Locate the cell with the specified text and output its [x, y] center coordinate. 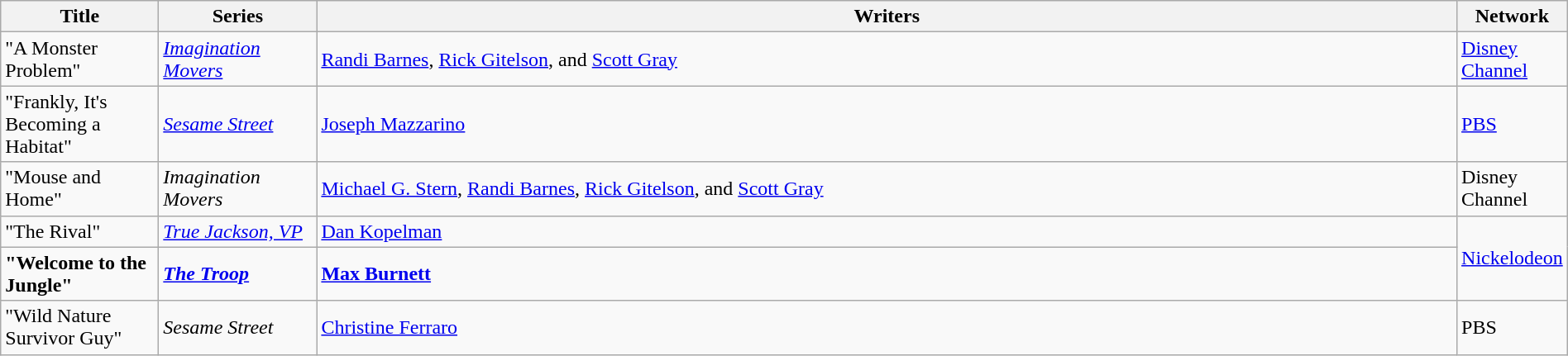
Joseph Mazzarino [887, 124]
The Troop [238, 274]
"A Monster Problem" [79, 59]
"Wild Nature Survivor Guy" [79, 327]
Max Burnett [887, 274]
Nickelodeon [1513, 258]
Christine Ferraro [887, 327]
Randi Barnes, Rick Gitelson, and Scott Gray [887, 59]
Writers [887, 17]
"Frankly, It's Becoming a Habitat" [79, 124]
"Mouse and Home" [79, 188]
Title [79, 17]
True Jackson, VP [238, 231]
Series [238, 17]
"Welcome to the Jungle" [79, 274]
Network [1513, 17]
Dan Kopelman [887, 231]
"The Rival" [79, 231]
Michael G. Stern, Randi Barnes, Rick Gitelson, and Scott Gray [887, 188]
